Extract the [X, Y] coordinate from the center of the cell holding the provided text.  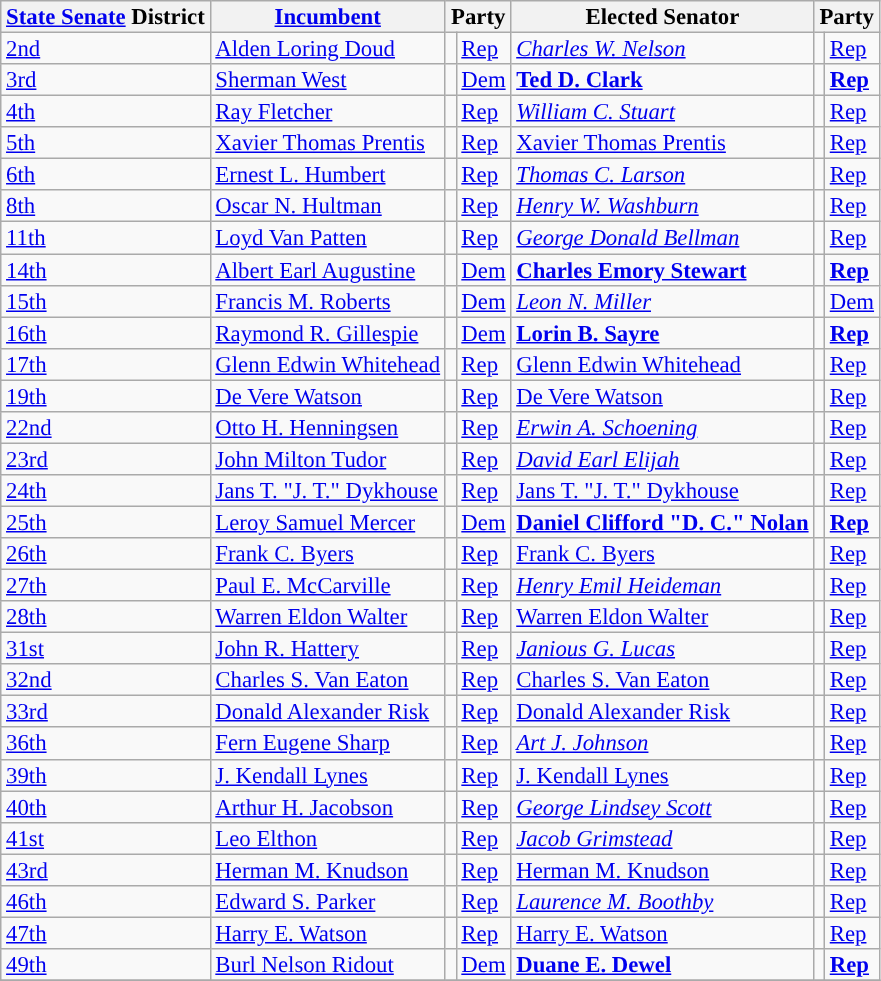
32nd [106, 680]
William C. Stuart [662, 112]
State Senate District [106, 17]
24th [106, 491]
31st [106, 649]
5th [106, 143]
Otto H. Henningsen [328, 428]
Erwin A. Schoening [662, 428]
8th [106, 206]
Lorin B. Sayre [662, 333]
Charles Emory Stewart [662, 270]
Loyd Van Patten [328, 238]
26th [106, 554]
19th [106, 396]
Jacob Grimstead [662, 838]
George Donald Bellman [662, 238]
Alden Loring Doud [328, 49]
Incumbent [328, 17]
6th [106, 175]
Janious G. Lucas [662, 649]
John R. Hattery [328, 649]
Burl Nelson Ridout [328, 965]
40th [106, 807]
27th [106, 586]
Ernest L. Humbert [328, 175]
43rd [106, 870]
39th [106, 775]
Ted D. Clark [662, 80]
Leon N. Miller [662, 301]
John Milton Tudor [328, 459]
Henry Emil Heideman [662, 586]
22nd [106, 428]
David Earl Elijah [662, 459]
25th [106, 522]
46th [106, 902]
Paul E. McCarville [328, 586]
Thomas C. Larson [662, 175]
16th [106, 333]
Fern Eugene Sharp [328, 744]
Daniel Clifford "D. C." Nolan [662, 522]
41st [106, 838]
Sherman West [328, 80]
Henry W. Washburn [662, 206]
14th [106, 270]
17th [106, 364]
Arthur H. Jacobson [328, 807]
Ray Fletcher [328, 112]
Albert Earl Augustine [328, 270]
Leo Elthon [328, 838]
36th [106, 744]
49th [106, 965]
47th [106, 933]
2nd [106, 49]
Elected Senator [662, 17]
Laurence M. Boothby [662, 902]
4th [106, 112]
15th [106, 301]
Oscar N. Hultman [328, 206]
Charles W. Nelson [662, 49]
11th [106, 238]
Raymond R. Gillespie [328, 333]
Edward S. Parker [328, 902]
Art J. Johnson [662, 744]
Francis M. Roberts [328, 301]
Duane E. Dewel [662, 965]
28th [106, 617]
3rd [106, 80]
Leroy Samuel Mercer [328, 522]
23rd [106, 459]
33rd [106, 712]
George Lindsey Scott [662, 807]
